From the cell containing the given text, extract its center point as [x, y] coordinate. 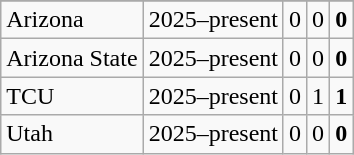
Utah [72, 134]
Arizona State [72, 58]
Arizona [72, 20]
TCU [72, 96]
